Return [x, y] of the center of cell containing provided text 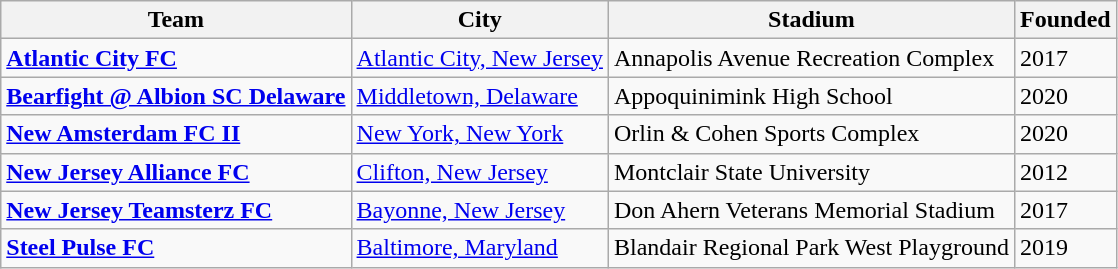
2012 [1065, 172]
Atlantic City FC [176, 58]
Baltimore, Maryland [480, 248]
City [480, 20]
Middletown, Delaware [480, 96]
Founded [1065, 20]
Clifton, New Jersey [480, 172]
Appoquinimink High School [811, 96]
New Jersey Alliance FC [176, 172]
New York, New York [480, 134]
Orlin & Cohen Sports Complex [811, 134]
Blandair Regional Park West Playground [811, 248]
Bearfight @ Albion SC Delaware [176, 96]
Atlantic City, New Jersey [480, 58]
New Jersey Teamsterz FC [176, 210]
Annapolis Avenue Recreation Complex [811, 58]
Stadium [811, 20]
New Amsterdam FC II [176, 134]
Bayonne, New Jersey [480, 210]
Montclair State University [811, 172]
Team [176, 20]
Steel Pulse FC [176, 248]
Don Ahern Veterans Memorial Stadium [811, 210]
2019 [1065, 248]
